Identify which cell holds the provided text, then report its (X, Y) central coordinate. 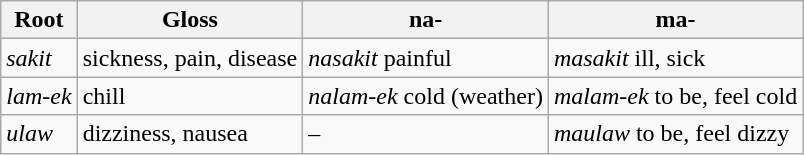
ulaw (39, 134)
nalam-ek cold (weather) (426, 96)
– (426, 134)
malam-ek to be, feel cold (675, 96)
sickness, pain, disease (190, 58)
masakit ill, sick (675, 58)
chill (190, 96)
na- (426, 20)
lam-ek (39, 96)
nasakit painful (426, 58)
Gloss (190, 20)
sakit (39, 58)
Root (39, 20)
ma- (675, 20)
dizziness, nausea (190, 134)
maulaw to be, feel dizzy (675, 134)
